Detect which cell encompasses the target text, then output its [x, y] center coordinate. 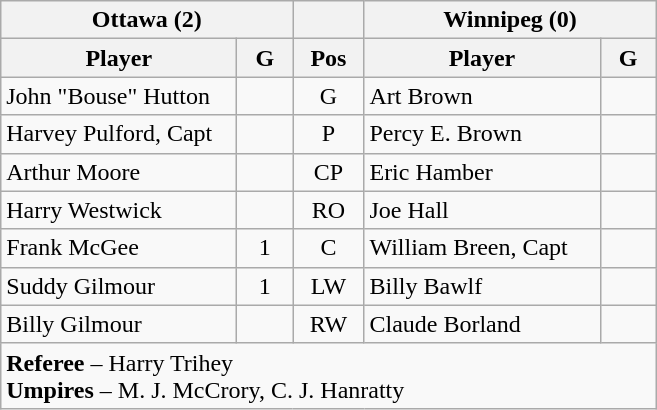
John "Bouse" Hutton [119, 96]
P [328, 134]
Harvey Pulford, Capt [119, 134]
C [328, 248]
Frank McGee [119, 248]
Ottawa (2) [147, 20]
Percy E. Brown [482, 134]
Billy Bawlf [482, 286]
Winnipeg (0) [510, 20]
Pos [328, 58]
Claude Borland [482, 324]
Art Brown [482, 96]
Eric Hamber [482, 172]
RW [328, 324]
Billy Gilmour [119, 324]
LW [328, 286]
RO [328, 210]
Harry Westwick [119, 210]
William Breen, Capt [482, 248]
Arthur Moore [119, 172]
Referee – Harry TriheyUmpires – M. J. McCrory, C. J. Hanratty [328, 376]
Joe Hall [482, 210]
CP [328, 172]
Suddy Gilmour [119, 286]
